Return the (X, Y) coordinate for the center point of the cell that contains the specified text.  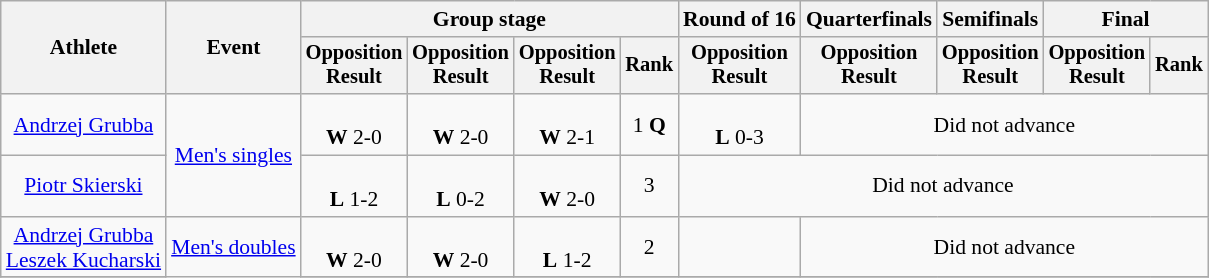
L 0-3 (740, 124)
Group stage (490, 19)
3 (649, 186)
Athlete (84, 48)
Round of 16 (740, 19)
2 (649, 248)
Andrzej Grubba (84, 124)
1 Q (649, 124)
Men's doubles (234, 248)
Event (234, 48)
Men's singles (234, 155)
Final (1126, 19)
Andrzej GrubbaLeszek Kucharski (84, 248)
Semifinals (990, 19)
Piotr Skierski (84, 186)
W 2-1 (568, 124)
L 0-2 (460, 186)
Quarterfinals (869, 19)
